Determine the (X, Y) coordinate at the center of the cell enclosing the given text.  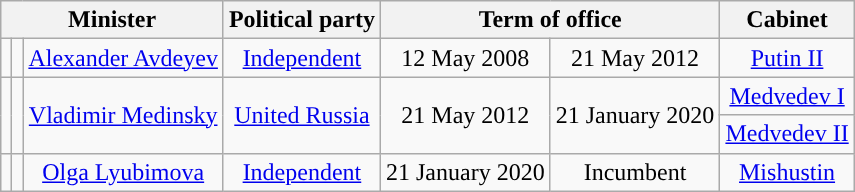
Putin II (787, 58)
United Russia (302, 115)
12 May 2008 (465, 58)
Political party (302, 20)
Cabinet (787, 20)
Vladimir Medinsky (124, 115)
Medvedev I (787, 96)
Minister (112, 20)
Medvedev II (787, 134)
Olga Lyubimova (124, 172)
Term of office (550, 20)
Incumbent (635, 172)
Alexander Avdeyev (124, 58)
Mishustin (787, 172)
